For the text-containing cell, return its midpoint in (X, Y) coordinate format. 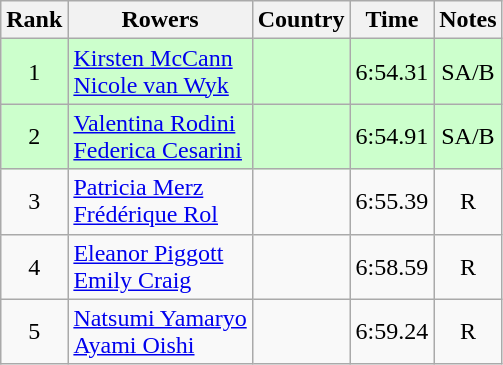
6:58.59 (392, 266)
Rank (34, 20)
Time (392, 20)
4 (34, 266)
6:54.91 (392, 136)
1 (34, 72)
Valentina RodiniFederica Cesarini (160, 136)
3 (34, 202)
6:55.39 (392, 202)
Patricia MerzFrédérique Rol (160, 202)
Notes (468, 20)
Natsumi YamaryoAyami Oishi (160, 332)
5 (34, 332)
Kirsten McCannNicole van Wyk (160, 72)
2 (34, 136)
6:59.24 (392, 332)
Country (301, 20)
Eleanor PiggottEmily Craig (160, 266)
6:54.31 (392, 72)
Rowers (160, 20)
